Determine the (x, y) coordinate at the center of the cell enclosing the given text.  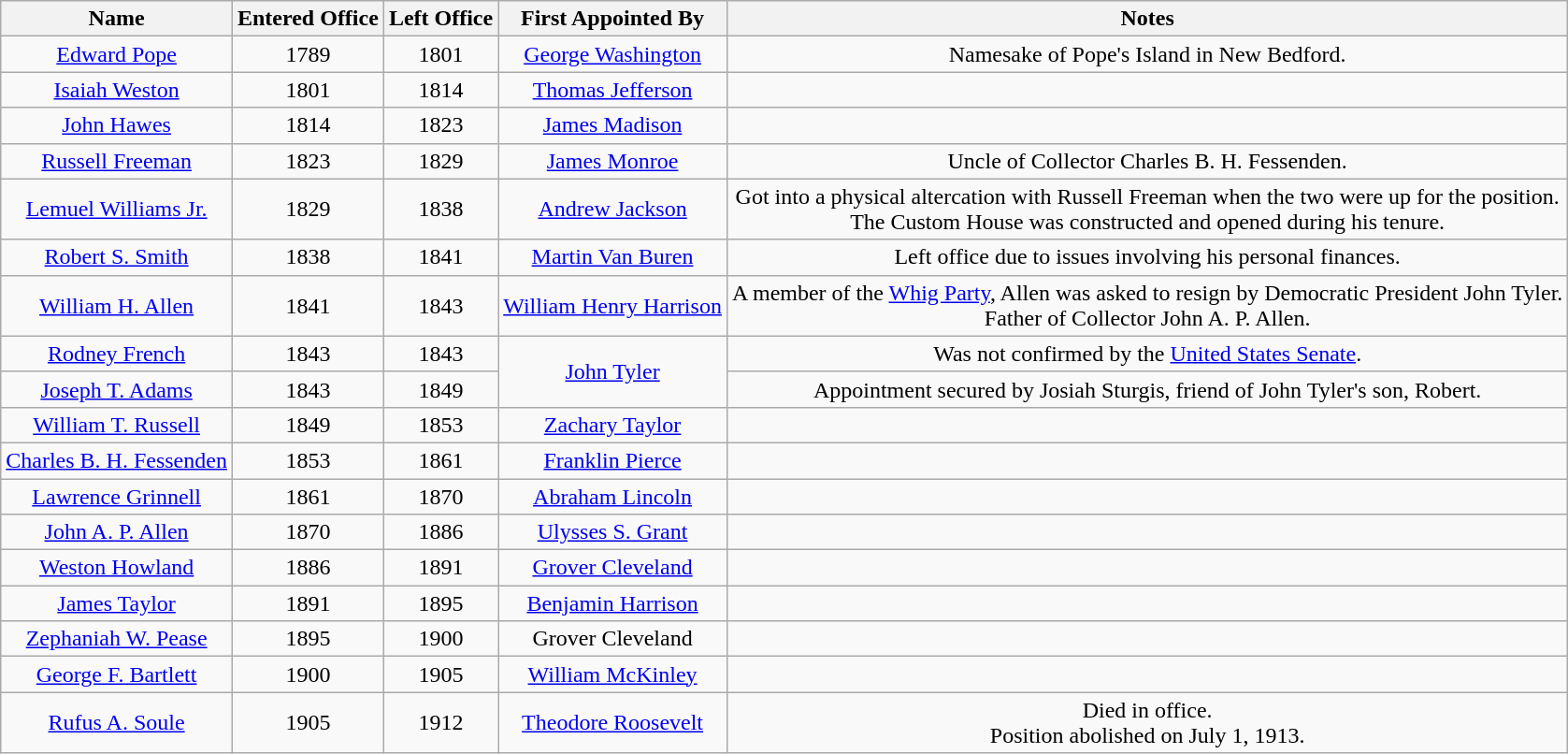
Left Office (440, 19)
George F. Bartlett (117, 674)
Ulysses S. Grant (613, 532)
Notes (1146, 19)
Martin Van Buren (613, 257)
Zephaniah W. Pease (117, 639)
Andrew Jackson (613, 210)
James Madison (613, 125)
1912 (440, 722)
William H. Allen (117, 305)
John Tyler (613, 371)
Died in office.Position abolished on July 1, 1913. (1146, 722)
Lemuel Williams Jr. (117, 210)
Entered Office (308, 19)
Joseph T. Adams (117, 389)
Robert S. Smith (117, 257)
Weston Howland (117, 568)
Rufus A. Soule (117, 722)
James Taylor (117, 603)
Rodney French (117, 354)
James Monroe (613, 161)
Name (117, 19)
Appointment secured by Josiah Sturgis, friend of John Tyler's son, Robert. (1146, 389)
Russell Freeman (117, 161)
John Hawes (117, 125)
Abraham Lincoln (613, 497)
Left office due to issues involving his personal finances. (1146, 257)
Franklin Pierce (613, 460)
Lawrence Grinnell (117, 497)
William McKinley (613, 674)
Edward Pope (117, 54)
Isaiah Weston (117, 90)
1789 (308, 54)
John A. P. Allen (117, 532)
George Washington (613, 54)
Namesake of Pope's Island in New Bedford. (1146, 54)
Charles B. H. Fessenden (117, 460)
Was not confirmed by the United States Senate. (1146, 354)
William T. Russell (117, 425)
Zachary Taylor (613, 425)
Uncle of Collector Charles B. H. Fessenden. (1146, 161)
Thomas Jefferson (613, 90)
A member of the Whig Party, Allen was asked to resign by Democratic President John Tyler.Father of Collector John A. P. Allen. (1146, 305)
William Henry Harrison (613, 305)
Benjamin Harrison (613, 603)
Theodore Roosevelt (613, 722)
First Appointed By (613, 19)
